From the cell containing the given text, extract its center point as (x, y) coordinate. 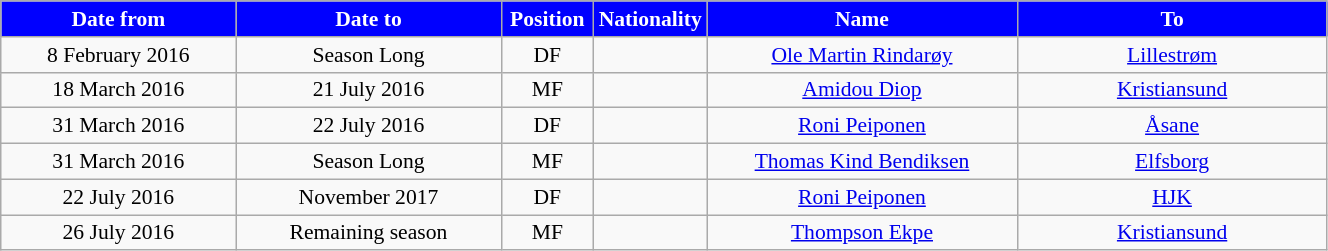
Thomas Kind Bendiksen (862, 162)
18 March 2016 (118, 90)
November 2017 (368, 197)
To (1172, 19)
Åsane (1172, 126)
Elfsborg (1172, 162)
Date to (368, 19)
Thompson Ekpe (862, 233)
HJK (1172, 197)
Lillestrøm (1172, 55)
8 February 2016 (118, 55)
Amidou Diop (862, 90)
Remaining season (368, 233)
Name (862, 19)
26 July 2016 (118, 233)
Ole Martin Rindarøy (862, 55)
Date from (118, 19)
Nationality (650, 19)
Position (548, 19)
21 July 2016 (368, 90)
